Extract the [x, y] coordinate from the center of the cell holding the provided text.  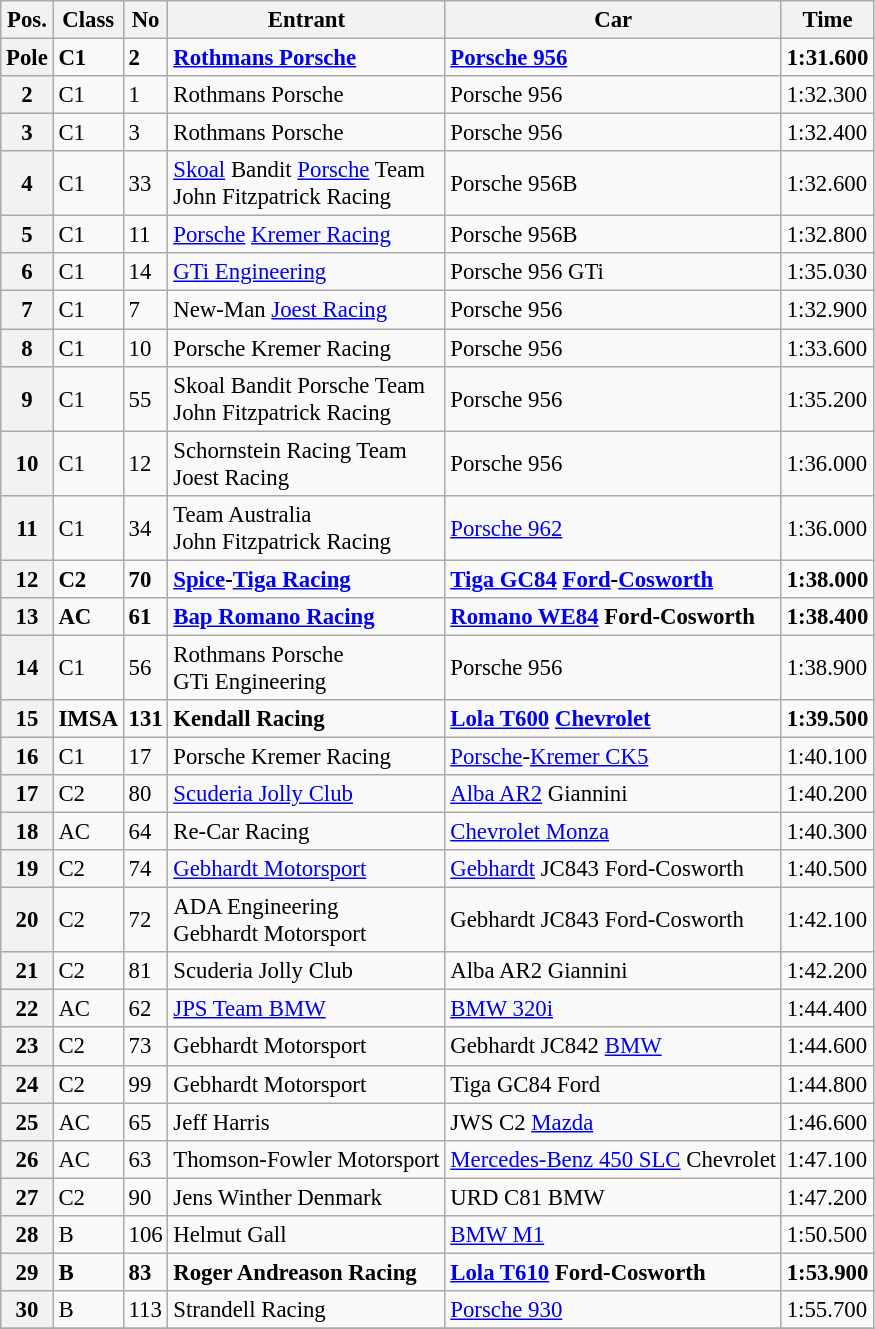
1:42.200 [827, 971]
1:32.400 [827, 133]
106 [146, 1235]
16 [27, 756]
6 [27, 273]
1:32.300 [827, 95]
29 [27, 1272]
23 [27, 1047]
1:44.400 [827, 1009]
83 [146, 1272]
Rothmans Porsche GTi Engineering [306, 668]
72 [146, 920]
Tiga GC84 Ford-Cosworth [613, 579]
19 [27, 869]
1:35.200 [827, 398]
34 [146, 528]
56 [146, 668]
JPS Team BMW [306, 1009]
1:38.400 [827, 617]
Team Australia John Fitzpatrick Racing [306, 528]
1:55.700 [827, 1310]
113 [146, 1310]
Chevrolet Monza [613, 832]
4 [27, 184]
30 [27, 1310]
1:42.100 [827, 920]
Strandell Racing [306, 1310]
Spice-Tiga Racing [306, 579]
1:32.800 [827, 235]
63 [146, 1159]
GTi Engineering [306, 273]
Lola T610 Ford-Cosworth [613, 1272]
Porsche 962 [613, 528]
62 [146, 1009]
21 [27, 971]
1:40.500 [827, 869]
Porsche-Kremer CK5 [613, 756]
80 [146, 794]
1:40.200 [827, 794]
1:46.600 [827, 1122]
1:35.030 [827, 273]
1:53.900 [827, 1272]
New-Man Joest Racing [306, 310]
74 [146, 869]
1:47.100 [827, 1159]
15 [27, 719]
Pole [27, 58]
Jeff Harris [306, 1122]
61 [146, 617]
1:40.100 [827, 756]
URD C81 BMW [613, 1197]
1:47.200 [827, 1197]
1 [146, 95]
Lola T600 Chevrolet [613, 719]
90 [146, 1197]
Pos. [27, 20]
1:32.600 [827, 184]
ADA Engineering Gebhardt Motorsport [306, 920]
1:44.600 [827, 1047]
BMW M1 [613, 1235]
8 [27, 348]
24 [27, 1084]
Class [88, 20]
Porsche 930 [613, 1310]
25 [27, 1122]
1:31.600 [827, 58]
18 [27, 832]
Mercedes-Benz 450 SLC Chevrolet [613, 1159]
1:33.600 [827, 348]
Helmut Gall [306, 1235]
Romano WE84 Ford-Cosworth [613, 617]
BMW 320i [613, 1009]
65 [146, 1122]
Re-Car Racing [306, 832]
27 [27, 1197]
Jens Winther Denmark [306, 1197]
Gebhardt JC842 BMW [613, 1047]
70 [146, 579]
Bap Romano Racing [306, 617]
64 [146, 832]
5 [27, 235]
Schornstein Racing Team Joest Racing [306, 464]
IMSA [88, 719]
73 [146, 1047]
1:38.000 [827, 579]
No [146, 20]
1:50.500 [827, 1235]
Kendall Racing [306, 719]
28 [27, 1235]
Thomson-Fowler Motorsport [306, 1159]
55 [146, 398]
Entrant [306, 20]
Porsche 956 GTi [613, 273]
13 [27, 617]
99 [146, 1084]
1:32.900 [827, 310]
81 [146, 971]
20 [27, 920]
26 [27, 1159]
1:38.900 [827, 668]
Roger Andreason Racing [306, 1272]
JWS C2 Mazda [613, 1122]
1:44.800 [827, 1084]
131 [146, 719]
Tiga GC84 Ford [613, 1084]
Car [613, 20]
22 [27, 1009]
9 [27, 398]
1:39.500 [827, 719]
33 [146, 184]
1:40.300 [827, 832]
Time [827, 20]
